Detect which cell encompasses the target text, then output its [X, Y] center coordinate. 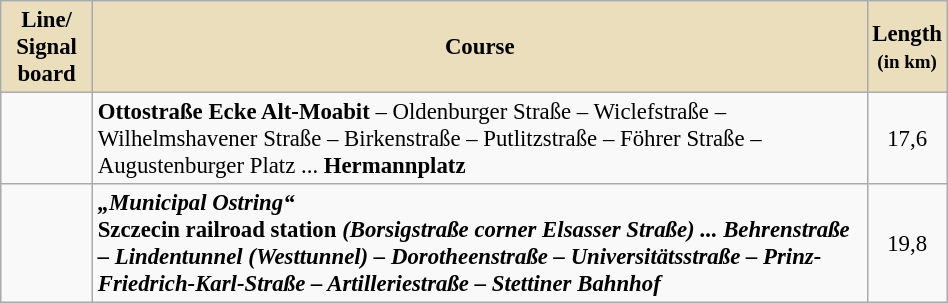
Length(in km) [907, 47]
Course [480, 47]
Line/Signal board [47, 47]
17,6 [907, 139]
19,8 [907, 244]
